Locate the cell with the specified text and output its [X, Y] center coordinate. 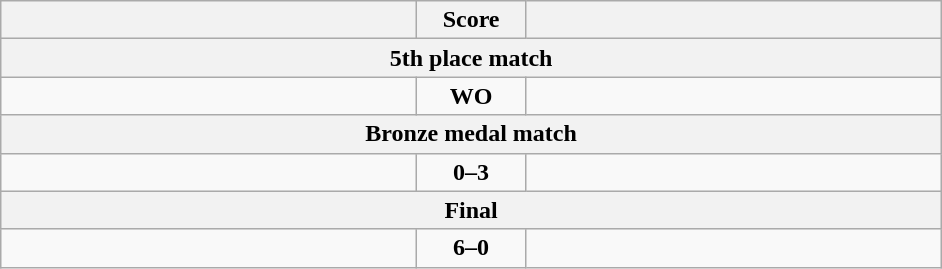
Final [472, 210]
6–0 [472, 248]
0–3 [472, 172]
WO [472, 96]
Score [472, 20]
5th place match [472, 58]
Bronze medal match [472, 134]
